Identify which cell holds the provided text, then report its (x, y) central coordinate. 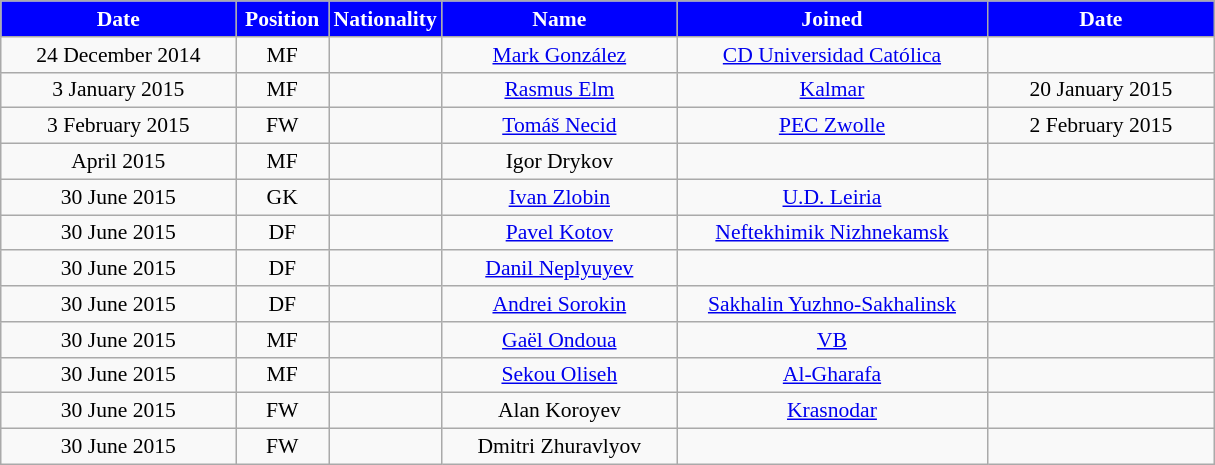
3 February 2015 (118, 126)
Al-Gharafa (832, 375)
Danil Neplyuyev (560, 269)
2 February 2015 (1101, 126)
Pavel Kotov (560, 233)
U.D. Leiria (832, 197)
CD Universidad Católica (832, 55)
GK (282, 197)
Dmitri Zhuravlyov (560, 447)
Mark González (560, 55)
Ivan Zlobin (560, 197)
Andrei Sorokin (560, 304)
PEC Zwolle (832, 126)
Sekou Oliseh (560, 375)
Name (560, 19)
Position (282, 19)
Kalmar (832, 90)
Krasnodar (832, 411)
20 January 2015 (1101, 90)
VB (832, 340)
April 2015 (118, 162)
Rasmus Elm (560, 90)
3 January 2015 (118, 90)
Tomáš Necid (560, 126)
Nationality (384, 19)
Gaël Ondoua (560, 340)
Alan Koroyev (560, 411)
24 December 2014 (118, 55)
Sakhalin Yuzhno-Sakhalinsk (832, 304)
Joined (832, 19)
Igor Drykov (560, 162)
Neftekhimik Nizhnekamsk (832, 233)
